Return (x, y) of the center of cell containing provided text 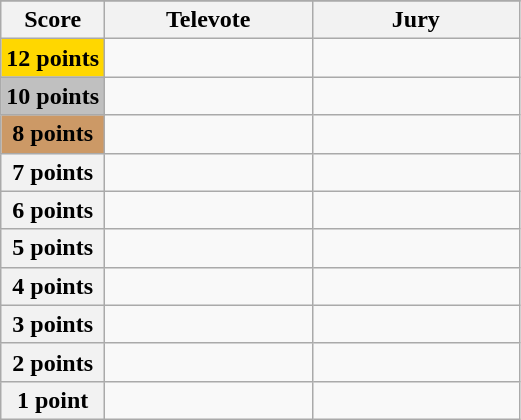
1 point (53, 400)
12 points (53, 58)
4 points (53, 286)
2 points (53, 362)
Jury (416, 20)
Televote (209, 20)
6 points (53, 210)
Score (53, 20)
8 points (53, 134)
5 points (53, 248)
3 points (53, 324)
10 points (53, 96)
7 points (53, 172)
